Extract the [X, Y] coordinate from the center of the cell holding the provided text.  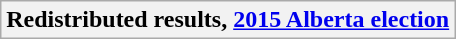
Redistributed results, 2015 Alberta election [228, 20]
